Scan for the cell matching the given text and deliver its [X, Y] coordinate at center. 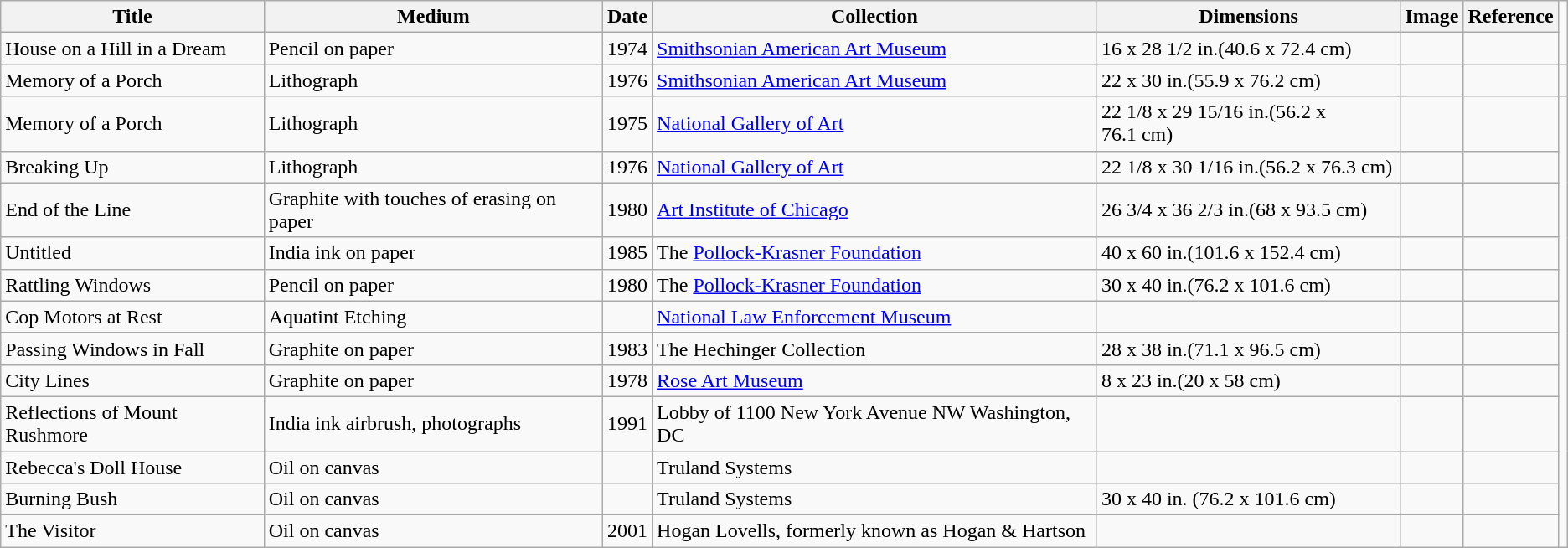
Date [627, 17]
Graphite with touches of erasing on paper [433, 209]
8 x 23 in.(20 x 58 cm) [1248, 380]
Medium [433, 17]
Art Institute of Chicago [874, 209]
1983 [627, 349]
City Lines [132, 380]
1985 [627, 253]
1991 [627, 424]
22 x 30 in.(55.9 x 76.2 cm) [1248, 80]
16 x 28 1/2 in.(40.6 x 72.4 cm) [1248, 49]
2001 [627, 531]
Rose Art Museum [874, 380]
Lobby of 1100 New York Avenue NW Washington, DC [874, 424]
Rebecca's Doll House [132, 467]
India ink airbrush, photographs [433, 424]
22 1/8 x 29 15/16 in.(56.2 x 76.1 cm) [1248, 124]
Breaking Up [132, 167]
Image [1432, 17]
Cop Motors at Rest [132, 317]
National Law Enforcement Museum [874, 317]
26 3/4 x 36 2/3 in.(68 x 93.5 cm) [1248, 209]
Title [132, 17]
Aquatint Etching [433, 317]
28 x 38 in.(71.1 x 96.5 cm) [1248, 349]
Collection [874, 17]
Hogan Lovells, formerly known as Hogan & Hartson [874, 531]
Burning Bush [132, 499]
House on a Hill in a Dream [132, 49]
The Hechinger Collection [874, 349]
1978 [627, 380]
Reference [1511, 17]
Reflections of Mount Rushmore [132, 424]
The Visitor [132, 531]
30 x 40 in.(76.2 x 101.6 cm) [1248, 285]
1974 [627, 49]
30 x 40 in. (76.2 x 101.6 cm) [1248, 499]
1975 [627, 124]
India ink on paper [433, 253]
Dimensions [1248, 17]
Passing Windows in Fall [132, 349]
End of the Line [132, 209]
Untitled [132, 253]
Rattling Windows [132, 285]
22 1/8 x 30 1/16 in.(56.2 x 76.3 cm) [1248, 167]
40 x 60 in.(101.6 x 152.4 cm) [1248, 253]
